Return [x, y] of the center of cell containing provided text 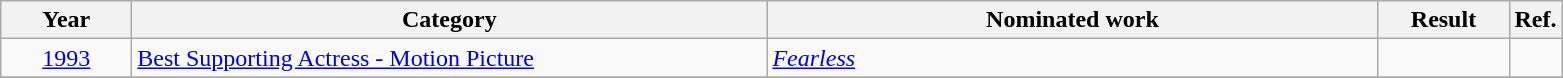
Category [450, 20]
Ref. [1536, 20]
1993 [66, 58]
Best Supporting Actress - Motion Picture [450, 58]
Year [66, 20]
Result [1444, 20]
Nominated work [1072, 20]
Fearless [1072, 58]
